Output the (x, y) coordinate of the center of the cell containing the given text.  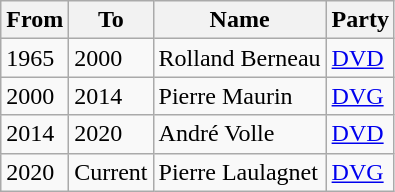
André Volle (240, 134)
1965 (35, 58)
Name (240, 20)
Rolland Berneau (240, 58)
Pierre Maurin (240, 96)
From (35, 20)
Party (360, 20)
To (111, 20)
Current (111, 172)
Pierre Laulagnet (240, 172)
